Provide the [x, y] coordinate of the cell's center where the given text is located.  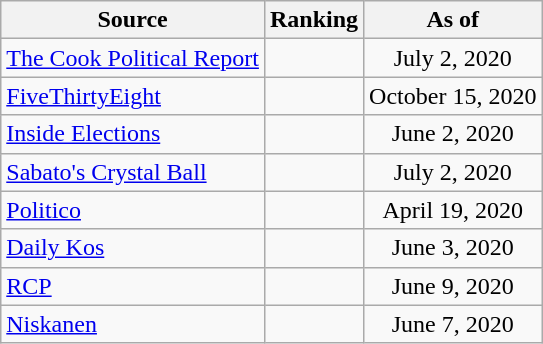
Niskanen [133, 324]
RCP [133, 286]
FiveThirtyEight [133, 96]
Inside Elections [133, 134]
As of [453, 20]
The Cook Political Report [133, 58]
April 19, 2020 [453, 210]
Sabato's Crystal Ball [133, 172]
October 15, 2020 [453, 96]
Politico [133, 210]
Daily Kos [133, 248]
June 2, 2020 [453, 134]
Ranking [314, 20]
June 9, 2020 [453, 286]
June 7, 2020 [453, 324]
June 3, 2020 [453, 248]
Source [133, 20]
